Pinpoint the cell where the given text exists, returning its [x, y] midpoint coordinate. 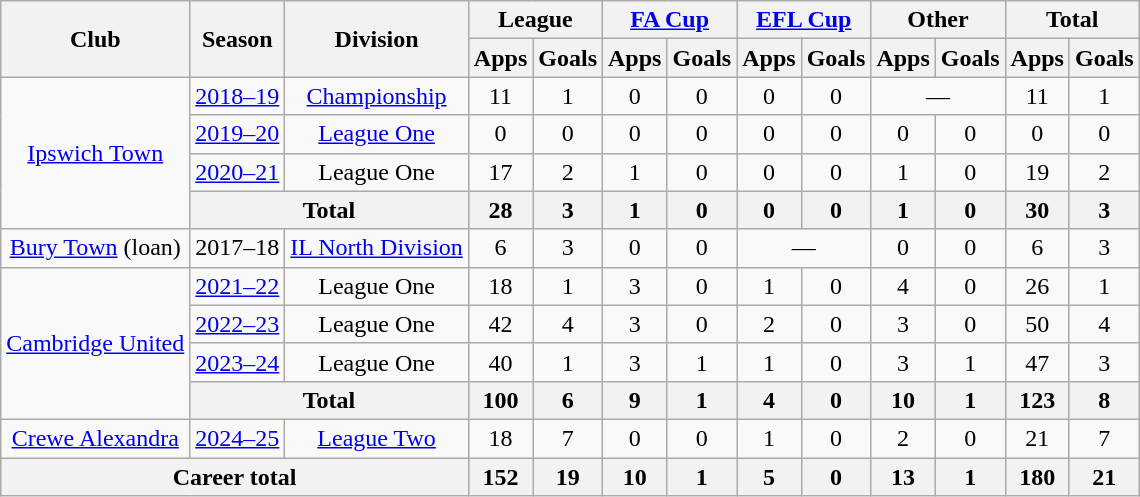
2018–19 [238, 96]
152 [500, 477]
Season [238, 39]
2024–25 [238, 438]
180 [1037, 477]
17 [500, 172]
EFL Cup [804, 20]
Ipswich Town [96, 153]
2017–18 [238, 248]
League [535, 20]
42 [500, 324]
5 [769, 477]
50 [1037, 324]
123 [1037, 400]
47 [1037, 362]
100 [500, 400]
League Two [376, 438]
Club [96, 39]
Division [376, 39]
Crewe Alexandra [96, 438]
28 [500, 210]
Cambridge United [96, 343]
8 [1104, 400]
2022–23 [238, 324]
Other [938, 20]
Championship [376, 96]
FA Cup [670, 20]
Bury Town (loan) [96, 248]
40 [500, 362]
2021–22 [238, 286]
26 [1037, 286]
2019–20 [238, 134]
13 [903, 477]
IL North Division [376, 248]
30 [1037, 210]
2020–21 [238, 172]
2023–24 [238, 362]
Career total [235, 477]
9 [635, 400]
